From the cell containing the given text, extract its center point as (x, y) coordinate. 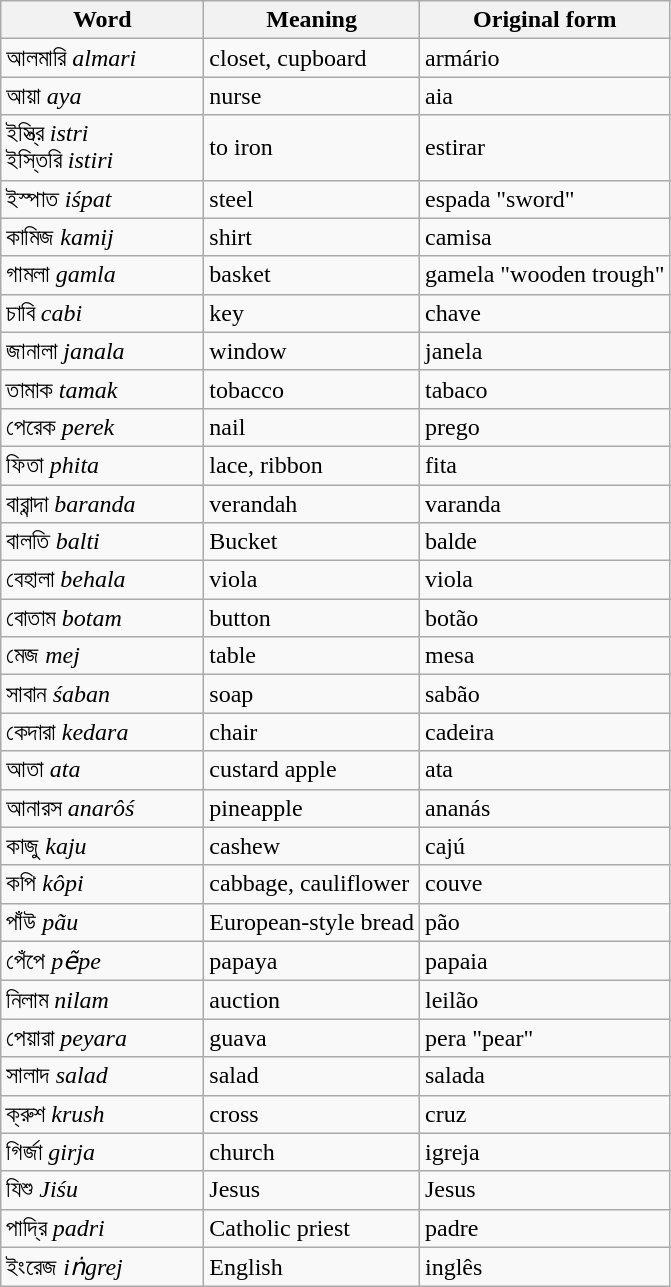
বোতাম botam (102, 618)
pera "pear" (544, 1038)
pineapple (312, 808)
sabão (544, 694)
cashew (312, 846)
padre (544, 1228)
গামলা gamla (102, 275)
Word (102, 20)
আনারস anarôś (102, 808)
lace, ribbon (312, 465)
fita (544, 465)
European-style bread (312, 922)
custard apple (312, 770)
chave (544, 313)
ফিতা phita (102, 465)
couve (544, 884)
tabaco (544, 389)
আয়া aya (102, 96)
আতা ata (102, 770)
আলমারি almari (102, 58)
cross (312, 1114)
সালাদ salad (102, 1076)
nail (312, 427)
salada (544, 1076)
inglês (544, 1267)
botão (544, 618)
কপি kôpi (102, 884)
espada "sword" (544, 199)
cabbage, cauliflower (312, 884)
Catholic priest (312, 1228)
Meaning (312, 20)
gamela "wooden trough" (544, 275)
to iron (312, 148)
বেহালা behala (102, 580)
varanda (544, 503)
ananás (544, 808)
soap (312, 694)
কামিজ kamij (102, 237)
পাঁউ pãu (102, 922)
Bucket (312, 542)
পেরেক perek (102, 427)
igreja (544, 1152)
window (312, 351)
papaia (544, 961)
button (312, 618)
পেঁপে pẽpe (102, 961)
salad (312, 1076)
cruz (544, 1114)
গির্জা girja (102, 1152)
verandah (312, 503)
armário (544, 58)
বারান্দা baranda (102, 503)
pão (544, 922)
চাবি cabi (102, 313)
aia (544, 96)
papaya (312, 961)
তামাক tamak (102, 389)
leilão (544, 1000)
auction (312, 1000)
ক্রুশ krush (102, 1114)
নিলাম nilam (102, 1000)
পেয়ারা peyara (102, 1038)
যিশু Jiśu (102, 1190)
basket (312, 275)
steel (312, 199)
key (312, 313)
closet, cupboard (312, 58)
Original form (544, 20)
ইংরেজ iṅgrej (102, 1267)
কাজু kaju (102, 846)
বালতি balti (102, 542)
mesa (544, 656)
estirar (544, 148)
ata (544, 770)
table (312, 656)
nurse (312, 96)
cajú (544, 846)
জানালা janala (102, 351)
prego (544, 427)
camisa (544, 237)
সাবান śaban (102, 694)
ইস্ত্রি istri ইস্তিরি istiri (102, 148)
church (312, 1152)
English (312, 1267)
guava (312, 1038)
balde (544, 542)
মেজ mej (102, 656)
cadeira (544, 732)
tobacco (312, 389)
পাদ্রি padri (102, 1228)
janela (544, 351)
shirt (312, 237)
ইস্পাত iśpat (102, 199)
কেদারা kedara (102, 732)
chair (312, 732)
